Scan for the cell matching the given text and deliver its [x, y] coordinate at center. 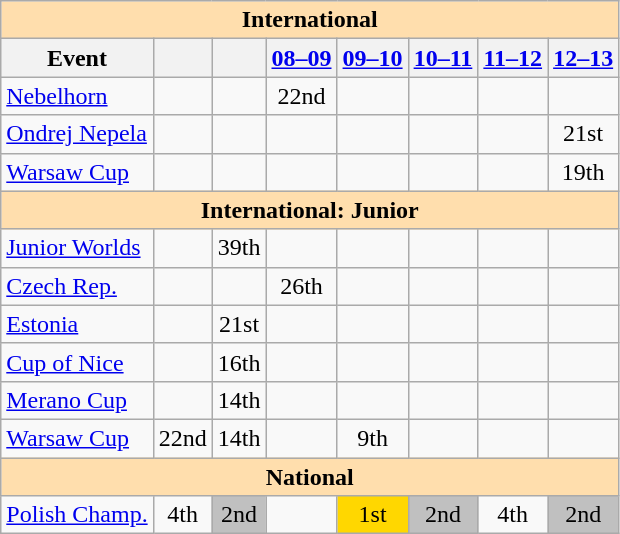
1st [372, 515]
National [310, 477]
11–12 [513, 58]
Ondrej Nepela [77, 134]
Nebelhorn [77, 96]
08–09 [302, 58]
Junior Worlds [77, 248]
39th [239, 248]
10–11 [443, 58]
Event [77, 58]
26th [302, 286]
9th [372, 438]
Polish Champ. [77, 515]
19th [584, 172]
09–10 [372, 58]
16th [239, 362]
Merano Cup [77, 400]
Estonia [77, 324]
12–13 [584, 58]
International [310, 20]
International: Junior [310, 210]
Czech Rep. [77, 286]
Cup of Nice [77, 362]
